Return the [x, y] coordinate for the center point of the cell that contains the specified text.  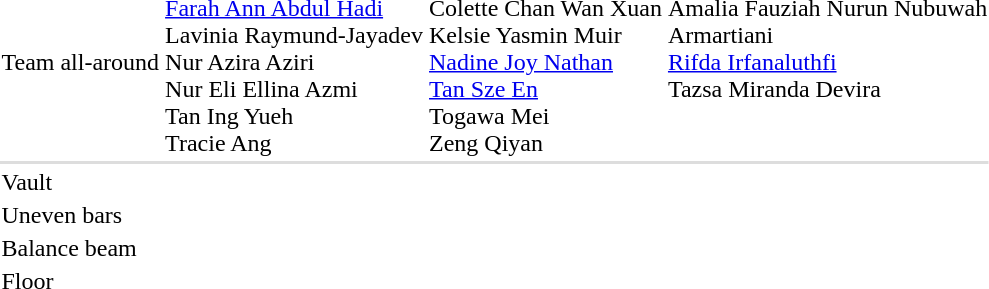
Uneven bars [80, 215]
Balance beam [80, 248]
Vault [80, 182]
